Provide the [X, Y] coordinate of the cell's center where the given text is located.  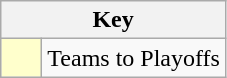
Key [114, 20]
Teams to Playoffs [134, 58]
